Extract the (x, y) coordinate from the center of the cell holding the provided text.  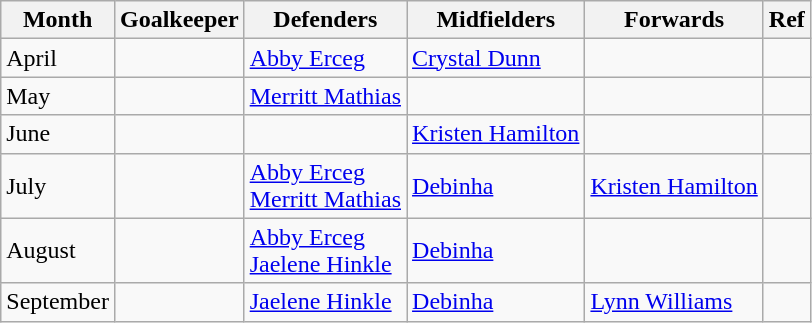
May (58, 96)
Lynn Williams (674, 302)
April (58, 58)
August (58, 250)
Midfielders (496, 20)
Goalkeeper (179, 20)
Abby Erceg Jaelene Hinkle (325, 250)
Defenders (325, 20)
September (58, 302)
Jaelene Hinkle (325, 302)
Ref (786, 20)
June (58, 134)
Abby Erceg Merritt Mathias (325, 186)
Forwards (674, 20)
Crystal Dunn (496, 58)
Month (58, 20)
Abby Erceg (325, 58)
Merritt Mathias (325, 96)
July (58, 186)
